Return (x, y) of the center of cell containing provided text 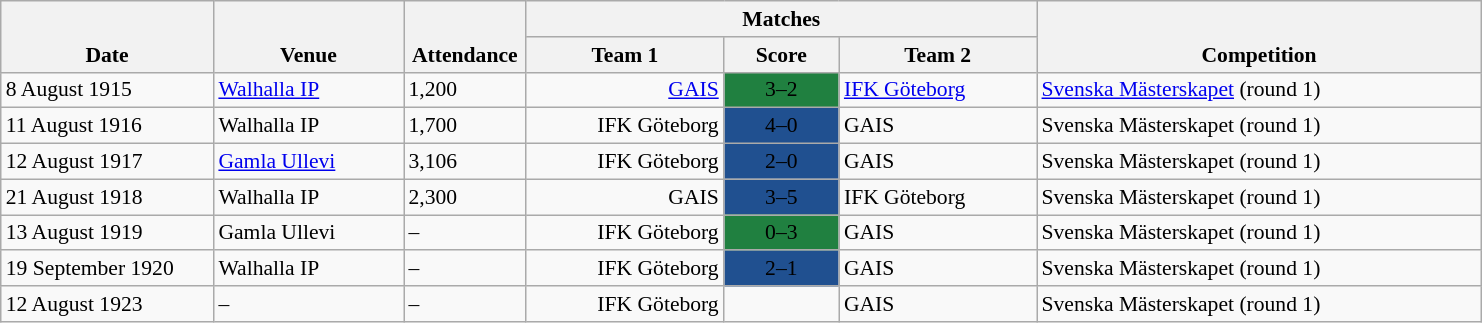
Date (108, 36)
12 August 1917 (108, 162)
3,106 (466, 162)
0–3 (782, 233)
Team 1 (625, 55)
Competition (1258, 36)
11 August 1916 (108, 126)
3–2 (782, 90)
Team 2 (938, 55)
Matches (781, 19)
13 August 1919 (108, 233)
1,200 (466, 90)
12 August 1923 (108, 304)
4–0 (782, 126)
2,300 (466, 197)
21 August 1918 (108, 197)
8 August 1915 (108, 90)
3–5 (782, 197)
1,700 (466, 126)
Attendance (466, 36)
2–1 (782, 269)
2–0 (782, 162)
19 September 1920 (108, 269)
Score (782, 55)
Venue (308, 36)
